Detect which cell encompasses the target text, then output its [x, y] center coordinate. 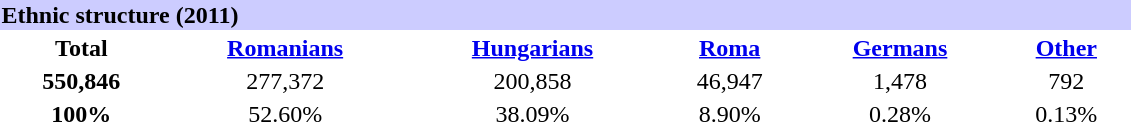
Roma [730, 48]
Total [82, 48]
46,947 [730, 81]
200,858 [533, 81]
277,372 [286, 81]
1,478 [900, 81]
Germans [900, 48]
Hungarians [533, 48]
Romanians [286, 48]
550,846 [82, 81]
